Return the [x, y] coordinate for the center point of the cell that contains the specified text.  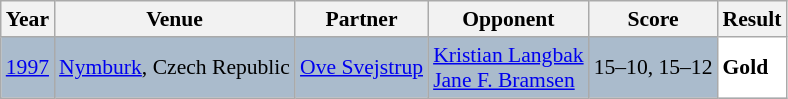
Partner [362, 19]
Ove Svejstrup [362, 68]
Year [28, 19]
Result [752, 19]
1997 [28, 68]
15–10, 15–12 [654, 68]
Score [654, 19]
Nymburk, Czech Republic [174, 68]
Venue [174, 19]
Gold [752, 68]
Kristian Langbak Jane F. Bramsen [508, 68]
Opponent [508, 19]
